Return [X, Y] of the center of cell containing provided text 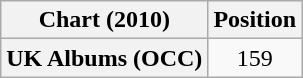
159 [255, 58]
Position [255, 20]
UK Albums (OCC) [104, 58]
Chart (2010) [104, 20]
